For the text-containing cell, return its midpoint in [x, y] coordinate format. 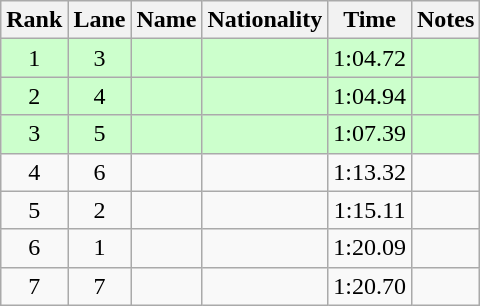
1:13.32 [370, 172]
Rank [34, 20]
1:20.70 [370, 286]
Lane [100, 20]
1:15.11 [370, 210]
Nationality [265, 20]
1:20.09 [370, 248]
1:07.39 [370, 134]
1:04.72 [370, 58]
Name [166, 20]
1:04.94 [370, 96]
Notes [445, 20]
Time [370, 20]
